Return (X, Y) of the center of cell containing provided text 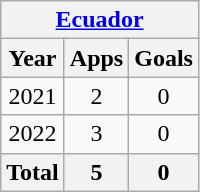
Apps (96, 58)
2022 (33, 134)
Year (33, 58)
Ecuador (100, 20)
Total (33, 172)
Goals (164, 58)
5 (96, 172)
2 (96, 96)
3 (96, 134)
2021 (33, 96)
